Search for the cell housing the specified text and yield its [x, y] center coordinate. 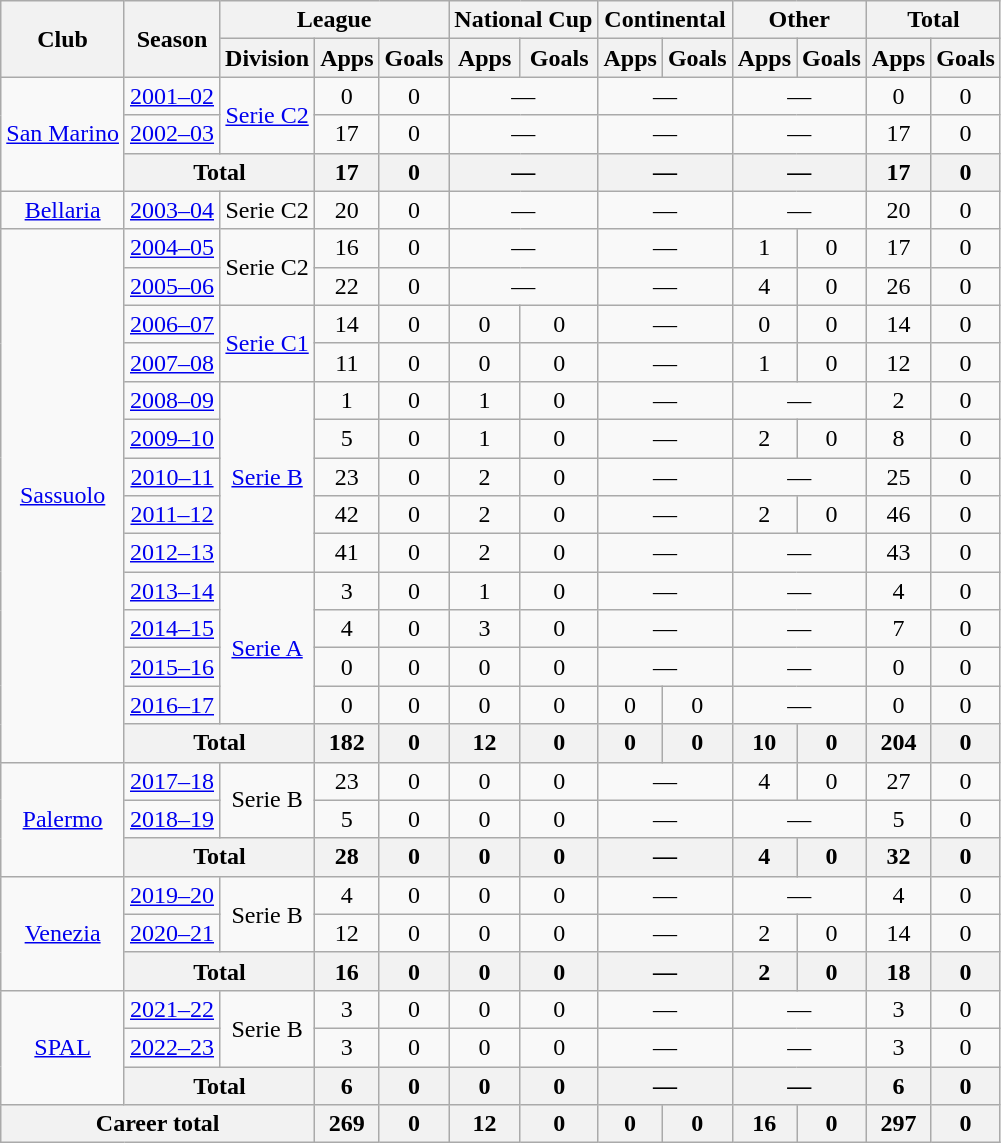
2016–17 [172, 705]
18 [898, 971]
Other [799, 20]
11 [347, 362]
San Marino [63, 134]
2014–15 [172, 629]
Palermo [63, 819]
2017–18 [172, 781]
182 [347, 743]
2011–12 [172, 515]
Season [172, 39]
Venezia [63, 933]
22 [347, 286]
2018–19 [172, 819]
204 [898, 743]
269 [347, 1124]
SPAL [63, 1047]
Sassuolo [63, 496]
8 [898, 438]
League [334, 20]
2005–06 [172, 286]
2012–13 [172, 553]
Bellaria [63, 210]
2008–09 [172, 400]
2015–16 [172, 667]
2002–03 [172, 134]
Serie C1 [268, 343]
28 [347, 857]
2004–05 [172, 248]
Continental [665, 20]
25 [898, 477]
2010–11 [172, 477]
2021–22 [172, 1009]
26 [898, 286]
42 [347, 515]
27 [898, 781]
Division [268, 58]
10 [764, 743]
2007–08 [172, 362]
Serie A [268, 648]
41 [347, 553]
2022–23 [172, 1047]
2013–14 [172, 591]
2019–20 [172, 895]
2020–21 [172, 933]
2009–10 [172, 438]
46 [898, 515]
Career total [158, 1124]
National Cup [524, 20]
7 [898, 629]
2001–02 [172, 96]
2003–04 [172, 210]
32 [898, 857]
2006–07 [172, 324]
297 [898, 1124]
Club [63, 39]
43 [898, 553]
